Extract the (X, Y) coordinate from the center of the cell holding the provided text.  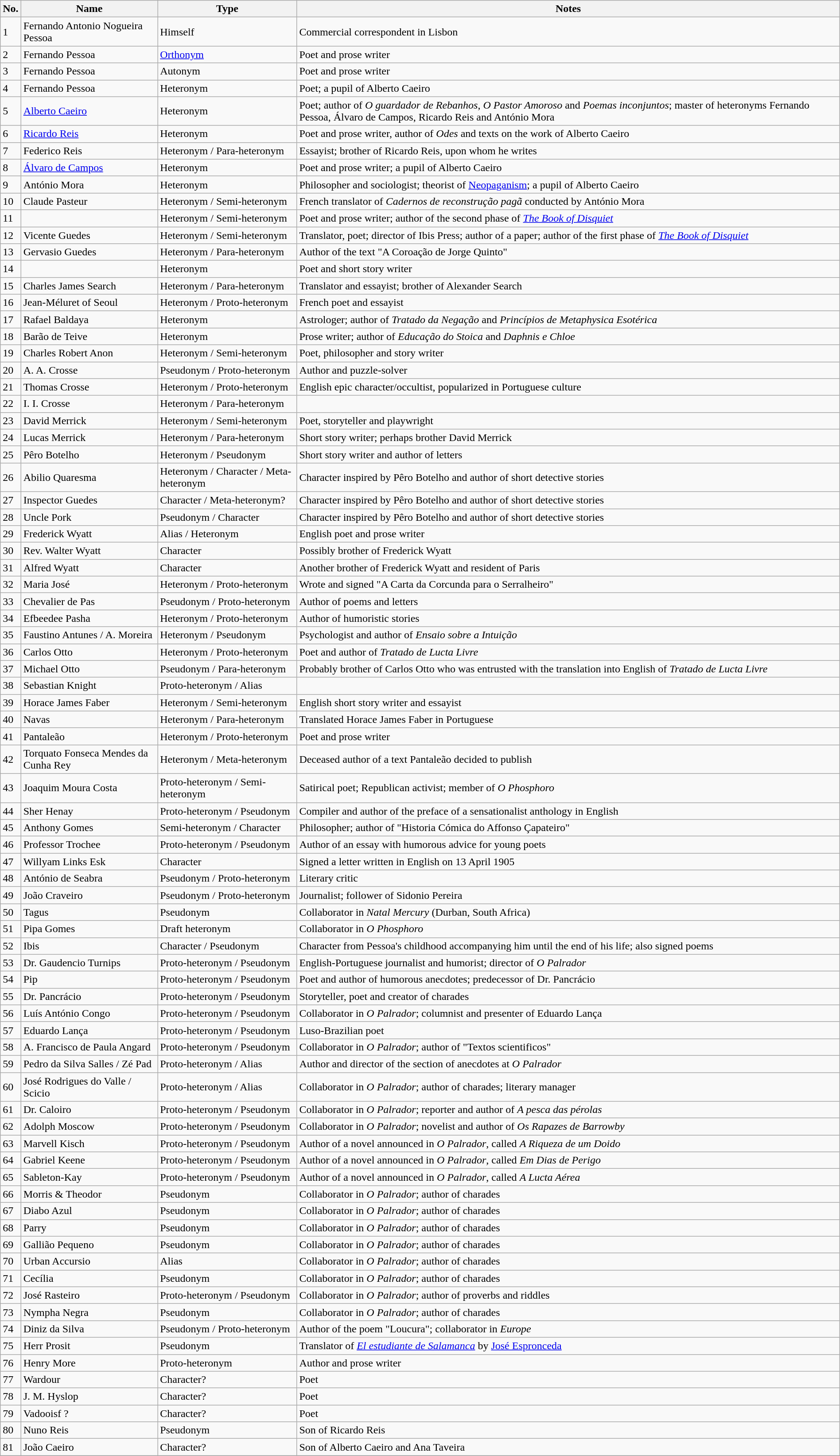
59 (11, 1064)
14 (11, 269)
24 (11, 437)
Anthony Gomes (89, 828)
Semi-heteronym / Character (227, 828)
4 (11, 88)
9 (11, 184)
Sebastian Knight (89, 686)
Author and director of the section of anecdotes at O Palrador (568, 1064)
French poet and essayist (568, 303)
Collaborator in O Palrador; author of proverbs and riddles (568, 1295)
Satirical poet; Republican activist; member of O Phosphoro (568, 788)
Álvaro de Campos (89, 168)
Collaborator in O Palrador; author of "Textos scientificos" (568, 1047)
Notes (568, 9)
Translator, poet; director of Ibis Press; author of a paper; author of the first phase of The Book of Disquiet (568, 235)
Alias (227, 1261)
João Craveiro (89, 895)
Collaborator in O Palrador; author of charades; literary manager (568, 1087)
Thomas Crosse (89, 387)
Urban Accursio (89, 1261)
51 (11, 929)
Diniz da Silva (89, 1329)
Possibly brother of Frederick Wyatt (568, 551)
Torquato Fonseca Mendes da Cunha Rey (89, 759)
15 (11, 286)
Alias / Heteronym (227, 534)
Claude Pasteur (89, 201)
Pedro da Silva Salles / Zé Pad (89, 1064)
Gabriel Keene (89, 1160)
Sableton-Kay (89, 1177)
66 (11, 1194)
Tagus (89, 912)
Character / Meta-heteronym? (227, 500)
French translator of Cadernos de reconstrução pagã conducted by António Mora (568, 201)
22 (11, 404)
José Rodrigues do Valle / Scicio (89, 1087)
Chevalier de Pas (89, 601)
Federico Reis (89, 151)
Author of a novel announced in O Palrador, called A Lucta Aérea (568, 1177)
Horace James Faber (89, 703)
Marvell Kisch (89, 1144)
Pipa Gomes (89, 929)
64 (11, 1160)
Essayist; brother of Ricardo Reis, upon whom he writes (568, 151)
Maria José (89, 585)
Dr. Pancrácio (89, 996)
Michael Otto (89, 669)
Son of Ricardo Reis (568, 1430)
75 (11, 1346)
42 (11, 759)
43 (11, 788)
21 (11, 387)
Charles Robert Anon (89, 353)
Author of an essay with humorous advice for young poets (568, 845)
40 (11, 719)
Efbeedee Pasha (89, 618)
Collaborator in O Phosphoro (568, 929)
Probably brother of Carlos Otto who was entrusted with the translation into English of Tratado de Lucta Livre (568, 669)
53 (11, 963)
3 (11, 71)
Gallião Pequeno (89, 1245)
J. M. Hyslop (89, 1397)
Poet and prose writer; a pupil of Alberto Caeiro (568, 168)
Jean-Méluret of Seoul (89, 303)
Heteronym / Character / Meta-heteronym (227, 477)
76 (11, 1363)
A. A. Crosse (89, 370)
Wardour (89, 1380)
David Merrick (89, 421)
Name (89, 9)
45 (11, 828)
João Caeiro (89, 1447)
55 (11, 996)
Sher Henay (89, 811)
26 (11, 477)
12 (11, 235)
39 (11, 703)
Nuno Reis (89, 1430)
Author and prose writer (568, 1363)
Pip (89, 980)
18 (11, 336)
English short story writer and essayist (568, 703)
Morris & Theodor (89, 1194)
Herr Prosit (89, 1346)
32 (11, 585)
37 (11, 669)
Philosopher and sociologist; theorist of Neopaganism; a pupil of Alberto Caeiro (568, 184)
29 (11, 534)
Character from Pessoa's childhood accompanying him until the end of his life; also signed poems (568, 946)
Storyteller, poet and creator of charades (568, 996)
34 (11, 618)
81 (11, 1447)
67 (11, 1211)
Pantaleão (89, 736)
Psychologist and author of Ensaio sobre a Intuição (568, 635)
Himself (227, 32)
41 (11, 736)
20 (11, 370)
Collaborator in O Palrador; columnist and presenter of Eduardo Lança (568, 1013)
Character / Pseudonym (227, 946)
Uncle Pork (89, 517)
Translator of El estudiante de Salamanca by José Espronceda (568, 1346)
79 (11, 1413)
Author of a novel announced in O Palrador, called A Riqueza de um Doido (568, 1144)
Barão de Teive (89, 336)
Pseudonym / Para-heteronym (227, 669)
27 (11, 500)
Navas (89, 719)
10 (11, 201)
Luso-Brazilian poet (568, 1030)
Dr. Gaudencio Turnips (89, 963)
Eduardo Lança (89, 1030)
Poet, storyteller and playwright (568, 421)
44 (11, 811)
63 (11, 1144)
Vadooisf ? (89, 1413)
Pêro Botelho (89, 454)
Draft heteronym (227, 929)
Ibis (89, 946)
19 (11, 353)
Nympha Negra (89, 1312)
Short story writer and author of letters (568, 454)
13 (11, 252)
Author of a novel announced in O Palrador, called Em Dias de Perigo (568, 1160)
Collaborator in O Palrador; reporter and author of A pesca das pérolas (568, 1110)
Abilio Quaresma (89, 477)
Willyam Links Esk (89, 862)
Author and puzzle-solver (568, 370)
Adolph Moscow (89, 1127)
70 (11, 1261)
56 (11, 1013)
Rev. Walter Wyatt (89, 551)
English poet and prose writer (568, 534)
Poet and prose writer, author of Odes and texts on the work of Alberto Caeiro (568, 134)
31 (11, 568)
Autonym (227, 71)
Faustino Antunes / A. Moreira (89, 635)
Rafael Baldaya (89, 320)
23 (11, 421)
61 (11, 1110)
Lucas Merrick (89, 437)
57 (11, 1030)
17 (11, 320)
48 (11, 878)
73 (11, 1312)
Proto-heteronym (227, 1363)
Wrote and signed "A Carta da Corcunda para o Serralheiro" (568, 585)
62 (11, 1127)
68 (11, 1228)
78 (11, 1397)
Orthonym (227, 55)
Compiler and author of the preface of a sensationalist anthology in English (568, 811)
Collaborator in O Palrador; novelist and author of Os Rapazes de Barrowby (568, 1127)
72 (11, 1295)
Type (227, 9)
A. Francisco de Paula Angard (89, 1047)
Joaquim Moura Costa (89, 788)
Commercial correspondent in Lisbon (568, 32)
Author of poems and letters (568, 601)
Author of humoristic stories (568, 618)
77 (11, 1380)
Cecília (89, 1278)
16 (11, 303)
30 (11, 551)
António de Seabra (89, 878)
Literary critic (568, 878)
Proto-heteronym / Semi-heteronym (227, 788)
Vicente Guedes (89, 235)
Poet and short story writer (568, 269)
Inspector Guedes (89, 500)
Luís António Congo (89, 1013)
60 (11, 1087)
28 (11, 517)
8 (11, 168)
No. (11, 9)
36 (11, 652)
49 (11, 895)
65 (11, 1177)
1 (11, 32)
Ricardo Reis (89, 134)
Diabo Azul (89, 1211)
Astrologer; author of Tratado da Negação and Princípios de Metaphysica Esotérica (568, 320)
Author of the poem "Loucura"; collaborator in Europe (568, 1329)
English-Portuguese journalist and humorist; director of O Palrador (568, 963)
5 (11, 111)
Dr. Caloiro (89, 1110)
Signed a letter written in English on 13 April 1905 (568, 862)
58 (11, 1047)
54 (11, 980)
Author of the text "A Coroação de Jorge Quinto" (568, 252)
71 (11, 1278)
José Rasteiro (89, 1295)
2 (11, 55)
Frederick Wyatt (89, 534)
Philosopher; author of "Historia Cómica do Affonso Çapateiro" (568, 828)
46 (11, 845)
Poet, philosopher and story writer (568, 353)
Short story writer; perhaps brother David Merrick (568, 437)
47 (11, 862)
Translator and essayist; brother of Alexander Search (568, 286)
Translated Horace James Faber in Portuguese (568, 719)
I. I. Crosse (89, 404)
Gervasio Guedes (89, 252)
Poet and author of Tratado de Lucta Livre (568, 652)
50 (11, 912)
Poet and author of humorous anecdotes; predecessor of Dr. Pancrácio (568, 980)
Heteronym / Meta-heteronym (227, 759)
Fernando Antonio Nogueira Pessoa (89, 32)
Collaborator in Natal Mercury (Durban, South Africa) (568, 912)
Son of Alberto Caeiro and Ana Taveira (568, 1447)
6 (11, 134)
38 (11, 686)
25 (11, 454)
António Mora (89, 184)
Prose writer; author of Educação do Stoica and Daphnis e Chloe (568, 336)
Charles James Search (89, 286)
Professor Trochee (89, 845)
Alfred Wyatt (89, 568)
Pseudonym / Character (227, 517)
52 (11, 946)
11 (11, 218)
Poet and prose writer; author of the second phase of The Book of Disquiet (568, 218)
69 (11, 1245)
74 (11, 1329)
Poet; a pupil of Alberto Caeiro (568, 88)
Carlos Otto (89, 652)
35 (11, 635)
English epic character/occultist, popularized in Portuguese culture (568, 387)
Journalist; follower of Sidonio Pereira (568, 895)
Deceased author of a text Pantaleão decided to publish (568, 759)
Alberto Caeiro (89, 111)
80 (11, 1430)
Parry (89, 1228)
33 (11, 601)
Henry More (89, 1363)
7 (11, 151)
Another brother of Frederick Wyatt and resident of Paris (568, 568)
